Capture the cell that displays the provided text and extract its (x, y) central coordinate. 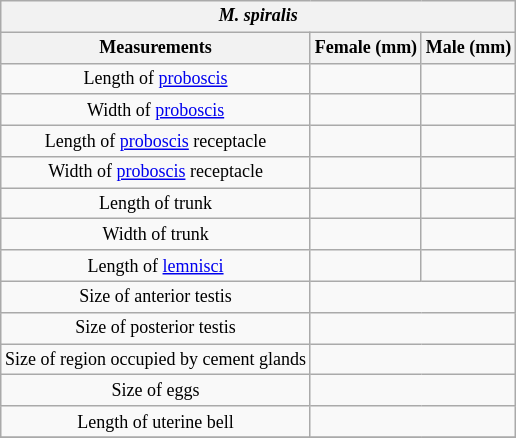
Width of proboscis (156, 110)
Male (mm) (468, 48)
Length of trunk (156, 204)
Size of anterior testis (156, 296)
Length of uterine bell (156, 422)
Size of posterior testis (156, 328)
Measurements (156, 48)
Width of proboscis receptacle (156, 172)
Size of eggs (156, 390)
M. spiralis (258, 16)
Length of lemnisci (156, 266)
Size of region occupied by cement glands (156, 360)
Female (mm) (366, 48)
Length of proboscis (156, 78)
Length of proboscis receptacle (156, 140)
Width of trunk (156, 234)
